From the cell containing the given text, extract its center point as [x, y] coordinate. 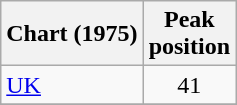
Chart (1975) [72, 34]
41 [189, 85]
UK [72, 85]
Peakposition [189, 34]
